Extract the (X, Y) coordinate from the center of the cell holding the provided text.  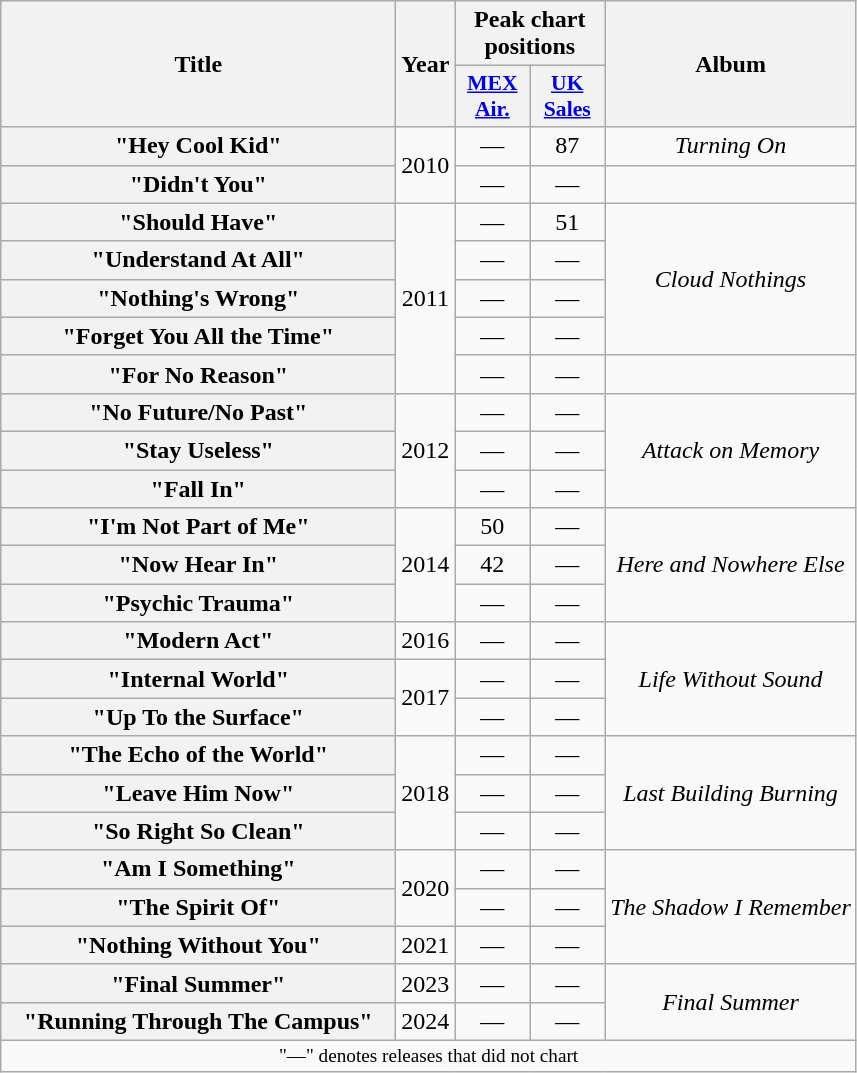
42 (492, 565)
"Leave Him Now" (198, 793)
MEXAir. (492, 96)
Cloud Nothings (731, 279)
2012 (426, 450)
"For No Reason" (198, 374)
"Modern Act" (198, 641)
"Understand At All" (198, 260)
"So Right So Clean" (198, 831)
Album (731, 64)
"The Spirit Of" (198, 907)
50 (492, 527)
The Shadow I Remember (731, 907)
Year (426, 64)
Life Without Sound (731, 679)
"I'm Not Part of Me" (198, 527)
Final Summer (731, 1002)
Turning On (731, 146)
"Nothing Without You" (198, 945)
"—" denotes releases that did not chart (429, 1056)
Attack on Memory (731, 450)
"Am I Something" (198, 869)
2021 (426, 945)
"Didn't You" (198, 184)
51 (568, 222)
"Nothing's Wrong" (198, 298)
2014 (426, 565)
2016 (426, 641)
"Now Hear In" (198, 565)
"Forget You All the Time" (198, 336)
"The Echo of the World" (198, 755)
"Psychic Trauma" (198, 603)
2011 (426, 298)
2017 (426, 698)
"Running Through The Campus" (198, 1021)
"Internal World" (198, 679)
"Should Have" (198, 222)
2010 (426, 165)
"Fall In" (198, 489)
Title (198, 64)
"Final Summer" (198, 983)
"No Future/No Past" (198, 412)
2023 (426, 983)
2018 (426, 793)
Here and Nowhere Else (731, 565)
UKSales (568, 96)
2020 (426, 888)
Peak chart positions (530, 34)
Last Building Burning (731, 793)
"Stay Useless" (198, 450)
2024 (426, 1021)
"Up To the Surface" (198, 717)
87 (568, 146)
"Hey Cool Kid" (198, 146)
